From the cell containing the given text, extract its center point as [X, Y] coordinate. 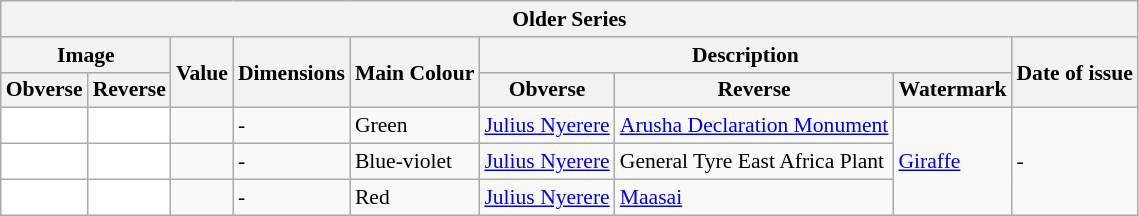
Main Colour [414, 72]
Value [202, 72]
Maasai [754, 197]
Watermark [952, 90]
Dimensions [292, 72]
Red [414, 197]
Giraffe [952, 162]
Blue-violet [414, 162]
Description [745, 55]
Arusha Declaration Monument [754, 126]
General Tyre East Africa Plant [754, 162]
Date of issue [1074, 72]
Older Series [570, 19]
Image [86, 55]
Green [414, 126]
